Capture the cell that displays the provided text and extract its [X, Y] central coordinate. 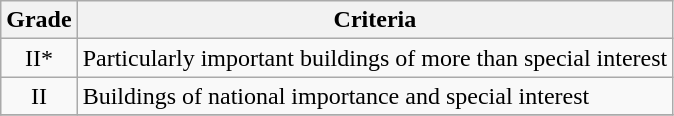
Grade [39, 20]
II [39, 96]
Particularly important buildings of more than special interest [375, 58]
Buildings of national importance and special interest [375, 96]
Criteria [375, 20]
II* [39, 58]
